Detect which cell encompasses the target text, then output its [x, y] center coordinate. 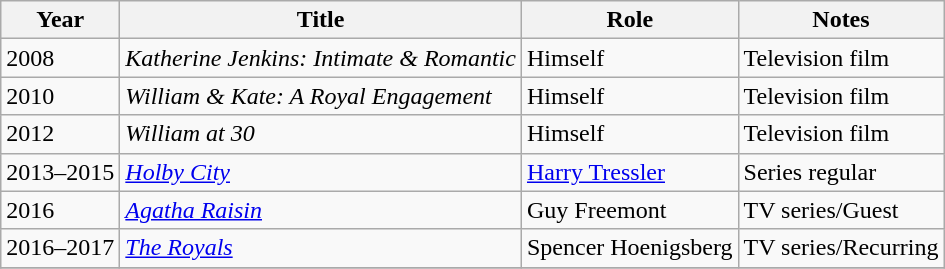
2010 [60, 96]
The Royals [321, 248]
2016–2017 [60, 248]
Spencer Hoenigsberg [630, 248]
2008 [60, 58]
Year [60, 20]
Notes [841, 20]
Holby City [321, 172]
Role [630, 20]
William at 30 [321, 134]
Harry Tressler [630, 172]
TV series/Guest [841, 210]
Katherine Jenkins: Intimate & Romantic [321, 58]
Agatha Raisin [321, 210]
Series regular [841, 172]
2013–2015 [60, 172]
2016 [60, 210]
William & Kate: A Royal Engagement [321, 96]
Guy Freemont [630, 210]
Title [321, 20]
TV series/Recurring [841, 248]
2012 [60, 134]
